Capture the cell that displays the provided text and extract its (X, Y) central coordinate. 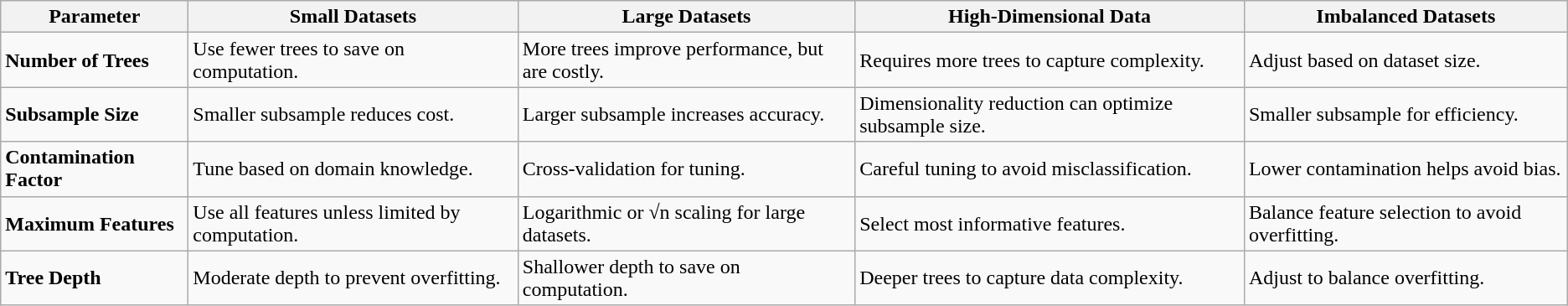
Smaller subsample reduces cost. (353, 114)
Shallower depth to save on computation. (686, 278)
Tune based on domain knowledge. (353, 169)
Select most informative features. (1050, 223)
Lower contamination helps avoid bias. (1406, 169)
Adjust based on dataset size. (1406, 60)
Use fewer trees to save on computation. (353, 60)
High-Dimensional Data (1050, 17)
Cross-validation for tuning. (686, 169)
Requires more trees to capture complexity. (1050, 60)
Maximum Features (95, 223)
Balance feature selection to avoid overfitting. (1406, 223)
Number of Trees (95, 60)
Moderate depth to prevent overfitting. (353, 278)
Subsample Size (95, 114)
Smaller subsample for efficiency. (1406, 114)
Tree Depth (95, 278)
Use all features unless limited by computation. (353, 223)
Parameter (95, 17)
Larger subsample increases accuracy. (686, 114)
Adjust to balance overfitting. (1406, 278)
More trees improve performance, but are costly. (686, 60)
Contamination Factor (95, 169)
Dimensionality reduction can optimize subsample size. (1050, 114)
Careful tuning to avoid misclassification. (1050, 169)
Logarithmic or √n scaling for large datasets. (686, 223)
Small Datasets (353, 17)
Imbalanced Datasets (1406, 17)
Large Datasets (686, 17)
Deeper trees to capture data complexity. (1050, 278)
